Find where the given text appears and provide that cell's center as (X, Y) coordinate. 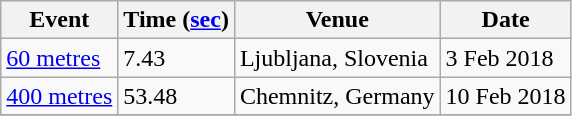
3 Feb 2018 (506, 58)
Date (506, 20)
Time (sec) (176, 20)
60 metres (60, 58)
400 metres (60, 96)
Ljubljana, Slovenia (337, 58)
7.43 (176, 58)
53.48 (176, 96)
10 Feb 2018 (506, 96)
Chemnitz, Germany (337, 96)
Event (60, 20)
Venue (337, 20)
